Search for the cell housing the specified text and yield its [x, y] center coordinate. 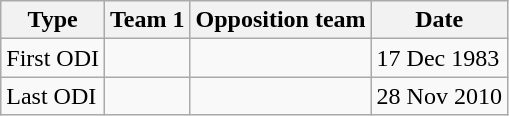
28 Nov 2010 [439, 96]
Date [439, 20]
Team 1 [147, 20]
Last ODI [53, 96]
First ODI [53, 58]
Type [53, 20]
17 Dec 1983 [439, 58]
Opposition team [280, 20]
